Return [X, Y] of the center of cell containing provided text 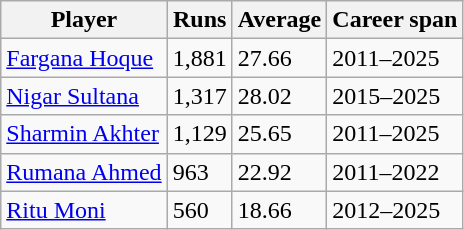
1,129 [200, 134]
1,881 [200, 58]
Sharmin Akhter [84, 134]
18.66 [280, 210]
963 [200, 172]
2011–2022 [395, 172]
1,317 [200, 96]
Runs [200, 20]
25.65 [280, 134]
Average [280, 20]
Player [84, 20]
27.66 [280, 58]
Fargana Hoque [84, 58]
2015–2025 [395, 96]
Career span [395, 20]
Nigar Sultana [84, 96]
22.92 [280, 172]
Rumana Ahmed [84, 172]
560 [200, 210]
Ritu Moni [84, 210]
2012–2025 [395, 210]
28.02 [280, 96]
